Capture the cell that displays the provided text and extract its [x, y] central coordinate. 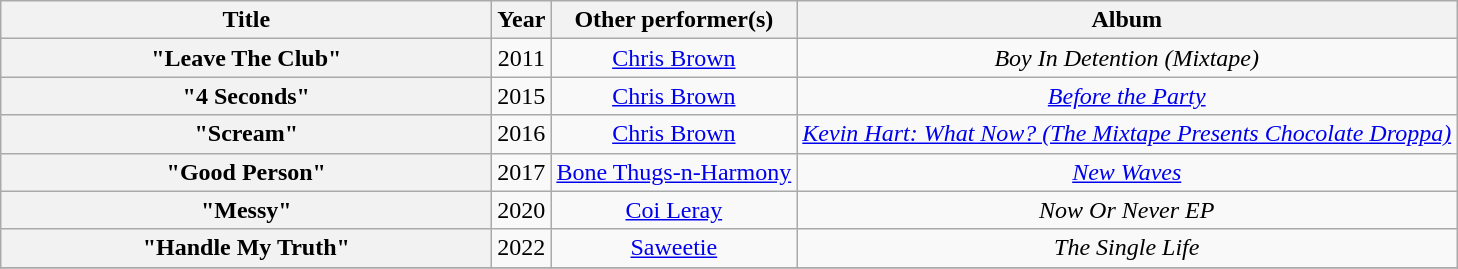
Other performer(s) [674, 20]
2016 [522, 134]
New Waves [1127, 172]
Year [522, 20]
2022 [522, 248]
"Scream" [246, 134]
Saweetie [674, 248]
"Handle My Truth" [246, 248]
Coi Leray [674, 210]
"Good Person" [246, 172]
Title [246, 20]
"Leave The Club" [246, 58]
2011 [522, 58]
Album [1127, 20]
Bone Thugs-n-Harmony [674, 172]
Before the Party [1127, 96]
2017 [522, 172]
"4 Seconds" [246, 96]
"Messy" [246, 210]
Boy In Detention (Mixtape) [1127, 58]
Kevin Hart: What Now? (The Mixtape Presents Chocolate Droppa) [1127, 134]
Now Or Never EP [1127, 210]
2015 [522, 96]
2020 [522, 210]
The Single Life [1127, 248]
